Scan for the cell matching the given text and deliver its (x, y) coordinate at center. 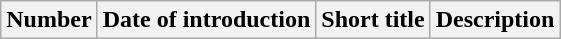
Number (49, 20)
Date of introduction (206, 20)
Short title (373, 20)
Description (495, 20)
